Locate the cell with the specified text and output its (X, Y) center coordinate. 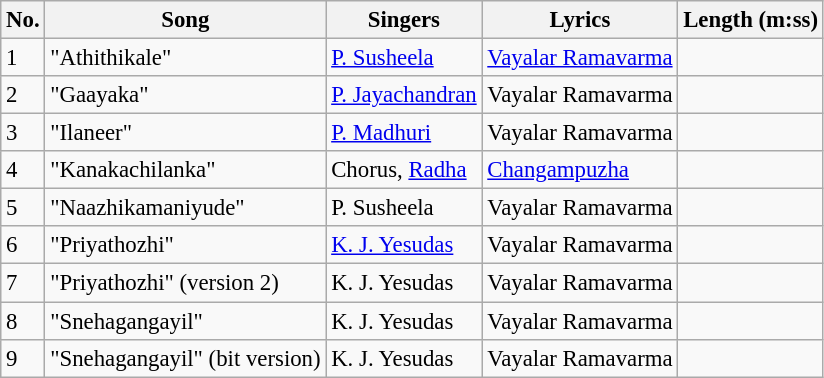
4 (23, 170)
5 (23, 208)
3 (23, 133)
"Priyathozhi" (version 2) (186, 283)
P. Madhuri (404, 133)
Chorus, Radha (404, 170)
Song (186, 20)
Lyrics (580, 20)
6 (23, 245)
Length (m:ss) (750, 20)
8 (23, 321)
9 (23, 358)
P. Jayachandran (404, 95)
"Gaayaka" (186, 95)
1 (23, 58)
No. (23, 20)
"Naazhikamaniyude" (186, 208)
"Priyathozhi" (186, 245)
7 (23, 283)
"Athithikale" (186, 58)
"Ilaneer" (186, 133)
"Snehagangayil" (bit version) (186, 358)
Changampuzha (580, 170)
"Kanakachilanka" (186, 170)
Singers (404, 20)
2 (23, 95)
"Snehagangayil" (186, 321)
